Return [x, y] of the center of cell containing provided text 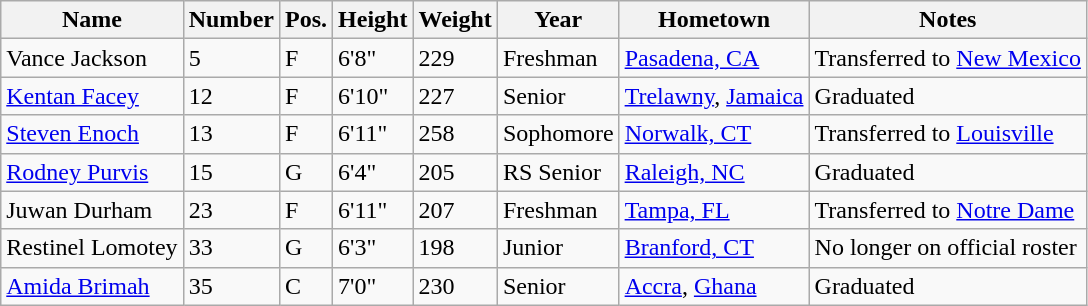
Restinel Lomotey [92, 248]
Steven Enoch [92, 134]
Trelawny, Jamaica [714, 96]
230 [455, 286]
Norwalk, CT [714, 134]
Branford, CT [714, 248]
Kentan Facey [92, 96]
Junior [558, 248]
Amida Brimah [92, 286]
229 [455, 58]
15 [231, 172]
5 [231, 58]
35 [231, 286]
Juwan Durham [92, 210]
Transferred to Notre Dame [948, 210]
Hometown [714, 20]
Notes [948, 20]
Accra, Ghana [714, 286]
C [306, 286]
Pasadena, CA [714, 58]
Rodney Purvis [92, 172]
Height [373, 20]
198 [455, 248]
23 [231, 210]
Year [558, 20]
227 [455, 96]
258 [455, 134]
13 [231, 134]
33 [231, 248]
205 [455, 172]
RS Senior [558, 172]
6'10" [373, 96]
6'4" [373, 172]
Transferred to New Mexico [948, 58]
Name [92, 20]
Tampa, FL [714, 210]
Sophomore [558, 134]
207 [455, 210]
6'8" [373, 58]
12 [231, 96]
Weight [455, 20]
Raleigh, NC [714, 172]
7'0" [373, 286]
Transferred to Louisville [948, 134]
Number [231, 20]
No longer on official roster [948, 248]
Vance Jackson [92, 58]
Pos. [306, 20]
6'3" [373, 248]
